Detect which cell encompasses the target text, then output its [x, y] center coordinate. 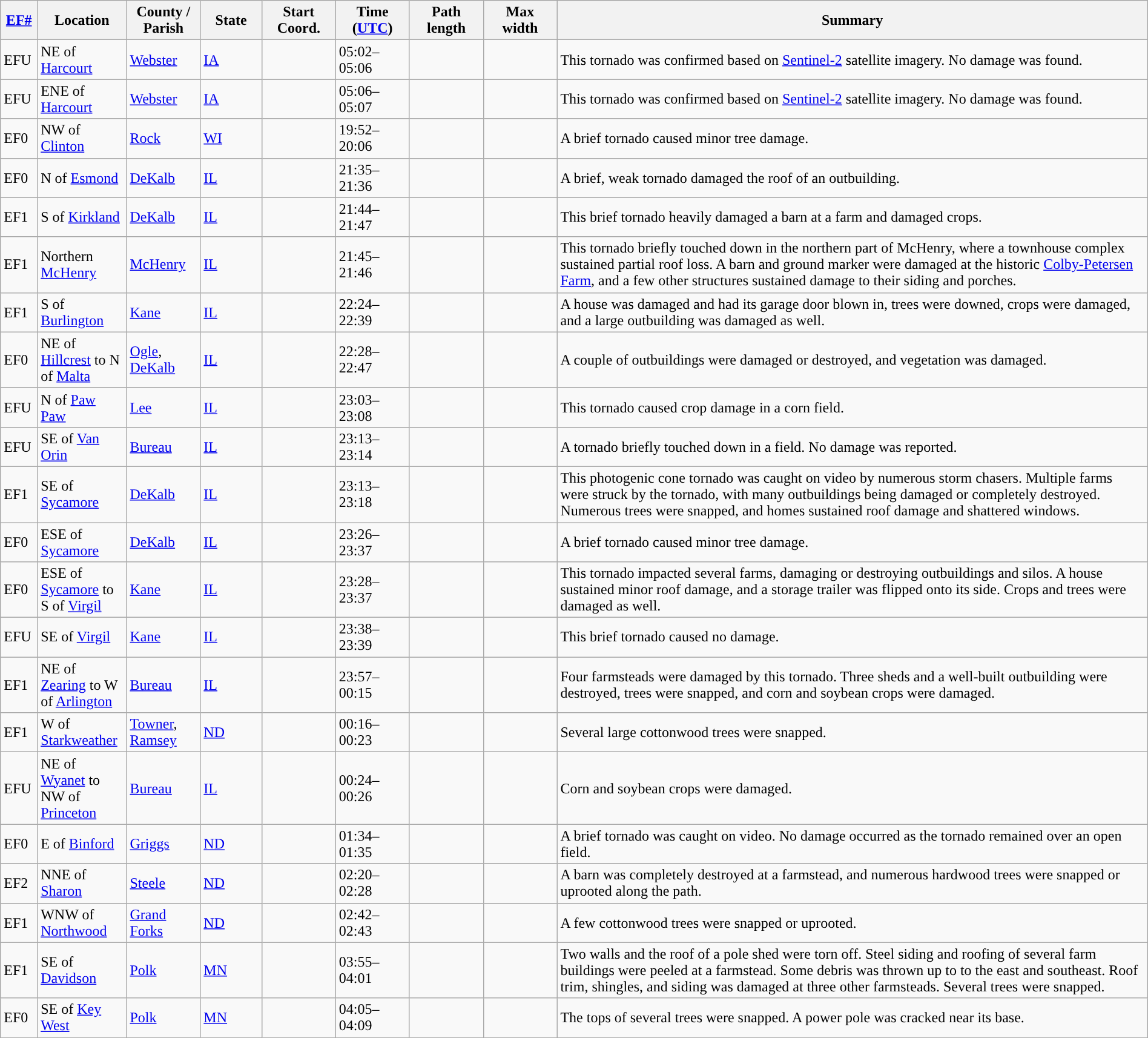
21:35–21:36 [372, 178]
NE of Harcourt [82, 59]
21:45–21:46 [372, 265]
A few cottonwood trees were snapped or uprooted. [853, 923]
EF# [19, 21]
23:28–23:37 [372, 590]
Northern McHenry [82, 265]
02:20–02:28 [372, 883]
19:52–20:06 [372, 138]
NE of Zearing to W of Arlington [82, 685]
23:57–00:15 [372, 685]
A brief tornado was caught on video. No damage occurred as the tornado remained over an open field. [853, 844]
Corn and soybean crops were damaged. [853, 788]
SE of Key West [82, 1017]
SE of Van Orin [82, 447]
McHenry [163, 265]
WI [231, 138]
This brief tornado caused no damage. [853, 637]
This brief tornado heavily damaged a barn at a farm and damaged crops. [853, 217]
21:44–21:47 [372, 217]
NW of Clinton [82, 138]
SE of Sycamore [82, 494]
WNW of Northwood [82, 923]
Several large cottonwood trees were snapped. [853, 733]
A couple of outbuildings were damaged or destroyed, and vegetation was damaged. [853, 360]
Griggs [163, 844]
County / Parish [163, 21]
NE of Hillcrest to N of Malta [82, 360]
Time (UTC) [372, 21]
Towner, Ramsey [163, 733]
ENE of Harcourt [82, 99]
NE of Wyanet to NW of Princeton [82, 788]
03:55–04:01 [372, 970]
A brief, weak tornado damaged the roof of an outbuilding. [853, 178]
Grand Forks [163, 923]
00:16–00:23 [372, 733]
02:42–02:43 [372, 923]
Location [82, 21]
22:28–22:47 [372, 360]
ESE of Sycamore to S of Virgil [82, 590]
E of Binford [82, 844]
A house was damaged and had its garage door blown in, trees were downed, crops were damaged, and a large outbuilding was damaged as well. [853, 312]
N of Paw Paw [82, 407]
S of Burlington [82, 312]
State [231, 21]
01:34–01:35 [372, 844]
NNE of Sharon [82, 883]
Max width [520, 21]
S of Kirkland [82, 217]
W of Starkweather [82, 733]
Start Coord. [299, 21]
ESE of Sycamore [82, 541]
SE of Davidson [82, 970]
00:24–00:26 [372, 788]
Summary [853, 21]
Rock [163, 138]
Lee [163, 407]
SE of Virgil [82, 637]
05:06–05:07 [372, 99]
N of Esmond [82, 178]
23:26–23:37 [372, 541]
A barn was completely destroyed at a farmstead, and numerous hardwood trees were snapped or uprooted along the path. [853, 883]
04:05–04:09 [372, 1017]
23:38–23:39 [372, 637]
Ogle, DeKalb [163, 360]
EF2 [19, 883]
23:13–23:14 [372, 447]
Path length [446, 21]
23:13–23:18 [372, 494]
05:02–05:06 [372, 59]
Steele [163, 883]
A tornado briefly touched down in a field. No damage was reported. [853, 447]
22:24–22:39 [372, 312]
This tornado caused crop damage in a corn field. [853, 407]
The tops of several trees were snapped. A power pole was cracked near its base. [853, 1017]
23:03–23:08 [372, 407]
